Capture the cell that displays the provided text and extract its [x, y] central coordinate. 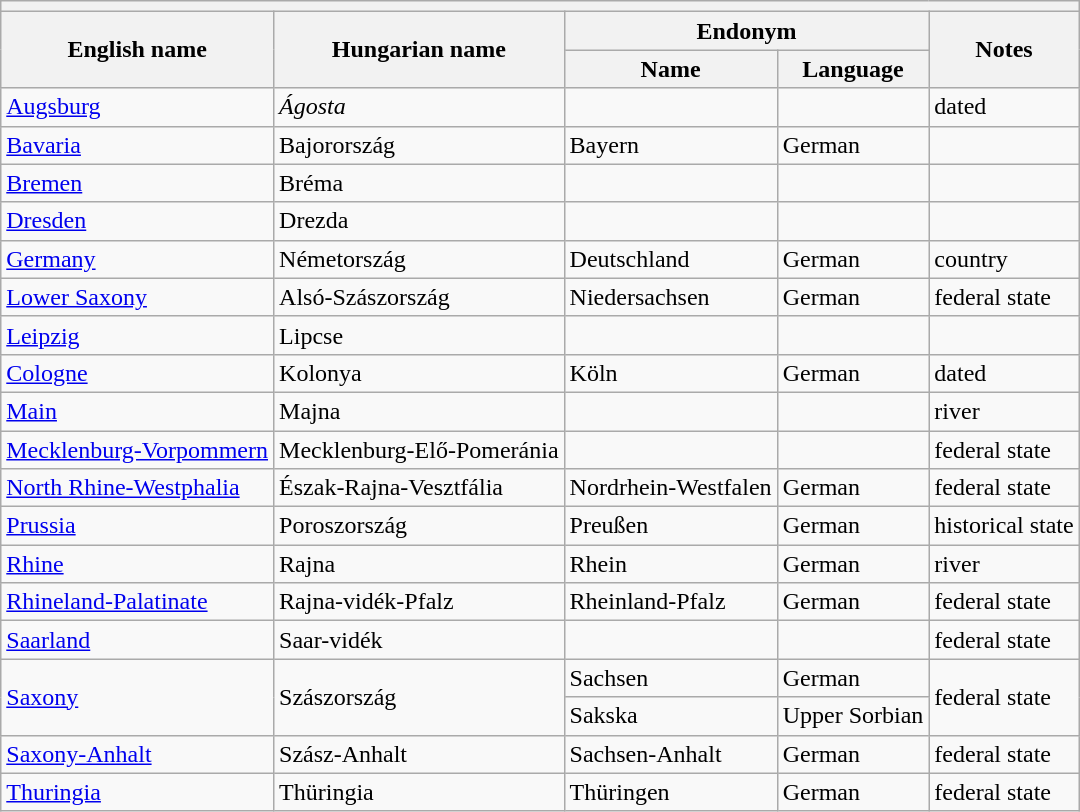
North Rhine-Westphalia [138, 488]
Észak-Rajna-Vesztfália [420, 488]
Alsó-Szászország [420, 297]
Saxony [138, 697]
Bréma [420, 183]
Notes [1004, 50]
English name [138, 50]
Endonym [746, 31]
Sachsen-Anhalt [670, 754]
Thüringen [670, 792]
Prussia [138, 526]
Saar-vidék [420, 640]
Name [670, 69]
Bremen [138, 183]
Mecklenburg-Elő-Pomeránia [420, 449]
Augsburg [138, 107]
Niedersachsen [670, 297]
Sachsen [670, 678]
Poroszország [420, 526]
Rajna [420, 564]
Sakska [670, 716]
Rhine [138, 564]
Kolonya [420, 373]
Köln [670, 373]
Hungarian name [420, 50]
Germany [138, 259]
Mecklenburg-Vorpommern [138, 449]
Bavaria [138, 145]
Majna [420, 411]
Rheinland-Pfalz [670, 602]
country [1004, 259]
Rajna-vidék-Pfalz [420, 602]
Bayern [670, 145]
Lower Saxony [138, 297]
Ágosta [420, 107]
Leipzig [138, 335]
Main [138, 411]
Lipcse [420, 335]
Upper Sorbian [853, 716]
Drezda [420, 221]
Deutschland [670, 259]
Thuringia [138, 792]
Rhein [670, 564]
Saxony-Anhalt [138, 754]
Bajorország [420, 145]
Nordrhein-Westfalen [670, 488]
Dresden [138, 221]
Preußen [670, 526]
historical state [1004, 526]
Language [853, 69]
Saarland [138, 640]
Thüringia [420, 792]
Cologne [138, 373]
Szászország [420, 697]
Rhineland-Palatinate [138, 602]
Szász-Anhalt [420, 754]
Németország [420, 259]
